Identify which cell holds the provided text, then report its (X, Y) central coordinate. 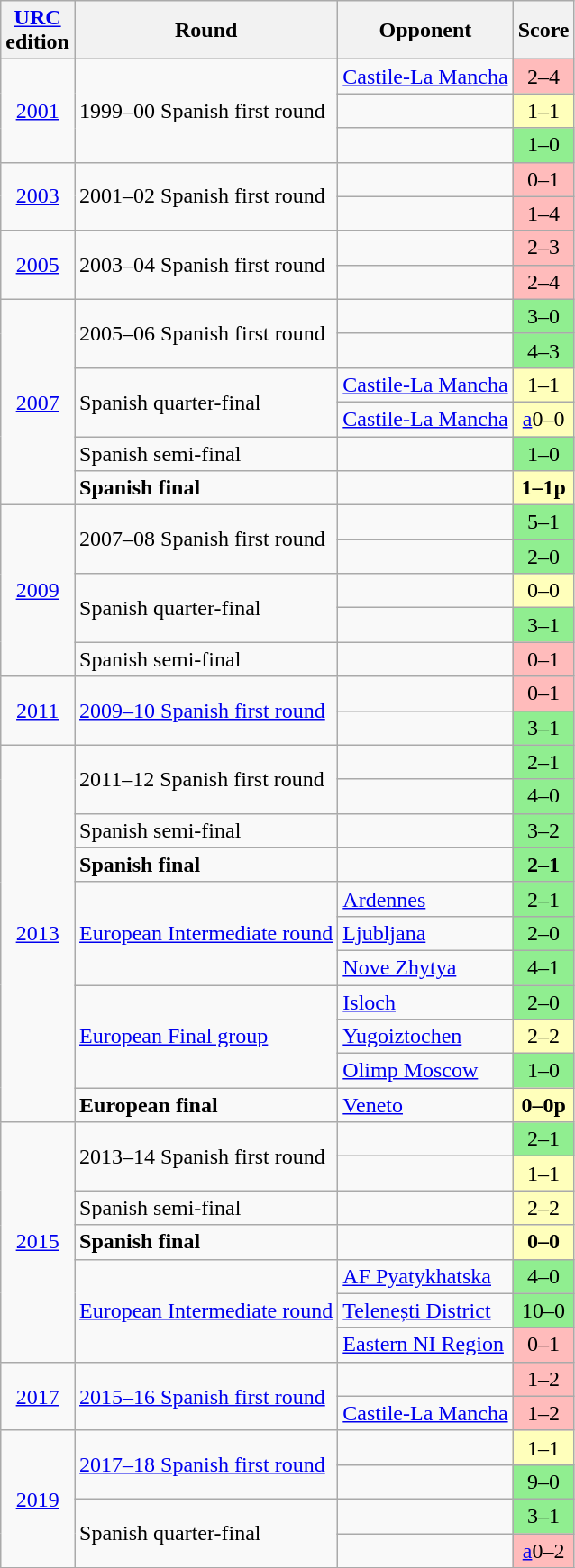
2009–10 Spanish first round (205, 711)
Telenești District (425, 1310)
2001–02 Spanish first round (205, 196)
2001 (38, 111)
European final (205, 1105)
a0–0 (543, 419)
2009 (38, 591)
Nove Zhytya (425, 967)
Yugoiztochen (425, 1037)
Score (543, 31)
2003 (38, 196)
4–1 (543, 967)
Veneto (425, 1105)
2013–14 Spanish first round (205, 1156)
4–3 (543, 350)
5–1 (543, 522)
9–0 (543, 1482)
3–2 (543, 830)
2005 (38, 265)
Ardennes (425, 899)
1–4 (543, 213)
URCedition (38, 31)
2015 (38, 1242)
0–0p (543, 1105)
Ljubljana (425, 933)
2003–04 Spanish first round (205, 265)
1999–00 Spanish first round (205, 111)
2011 (38, 711)
2005–06 Spanish first round (205, 333)
10–0 (543, 1310)
Eastern NI Region (425, 1345)
1–1p (543, 488)
a0–2 (543, 1550)
Opponent (425, 31)
2015–16 Spanish first round (205, 1396)
3–0 (543, 316)
2007 (38, 402)
European Final group (205, 1037)
2019 (38, 1499)
2013 (38, 933)
Isloch (425, 1002)
Round (205, 31)
2007–08 Spanish first round (205, 539)
2–3 (543, 248)
2011–12 Spanish first round (205, 779)
Olimp Moscow (425, 1071)
2017–18 Spanish first round (205, 1464)
AF Pyatykhatska (425, 1276)
2017 (38, 1396)
